From the cell containing the given text, extract its center point as (x, y) coordinate. 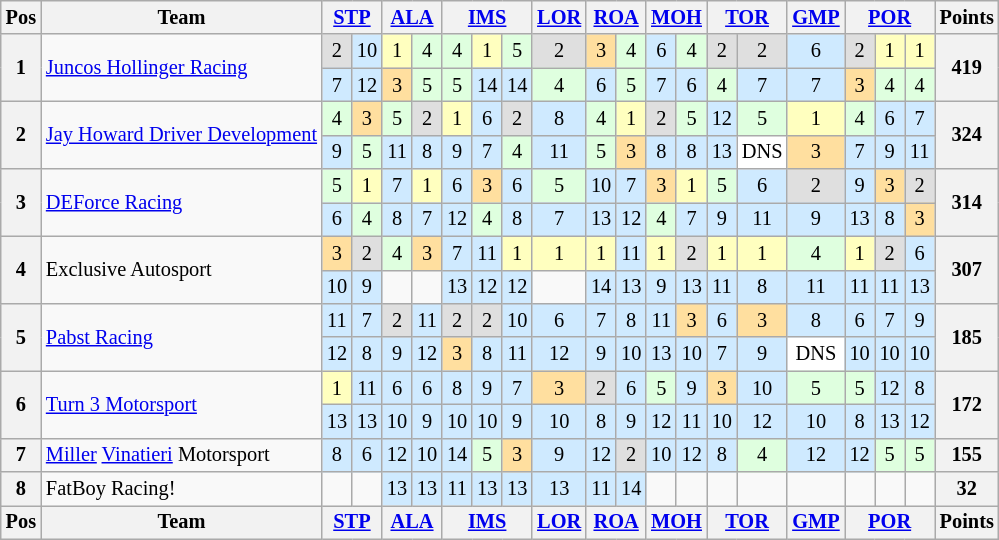
419 (967, 68)
172 (967, 404)
32 (967, 489)
324 (967, 134)
FatBoy Racing! (182, 489)
Turn 3 Motorsport (182, 404)
314 (967, 202)
185 (967, 336)
307 (967, 270)
Juncos Hollinger Racing (182, 68)
155 (967, 455)
Pabst Racing (182, 336)
Exclusive Autosport (182, 270)
DEForce Racing (182, 202)
Jay Howard Driver Development (182, 134)
Miller Vinatieri Motorsport (182, 455)
